Output the (x, y) coordinate of the center of the cell containing the given text.  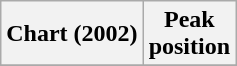
Chart (2002) (72, 34)
Peakposition (189, 34)
